Determine the [x, y] coordinate at the center of the cell enclosing the given text.  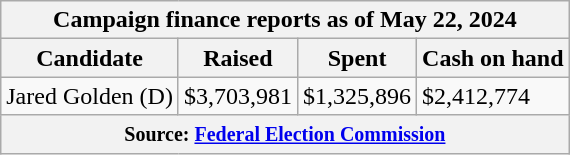
Cash on hand [493, 58]
$1,325,896 [356, 96]
$3,703,981 [238, 96]
$2,412,774 [493, 96]
Source: Federal Election Commission [285, 134]
Raised [238, 58]
Jared Golden (D) [90, 96]
Campaign finance reports as of May 22, 2024 [285, 20]
Spent [356, 58]
Candidate [90, 58]
